Return the [X, Y] coordinate for the center point of the cell that contains the specified text.  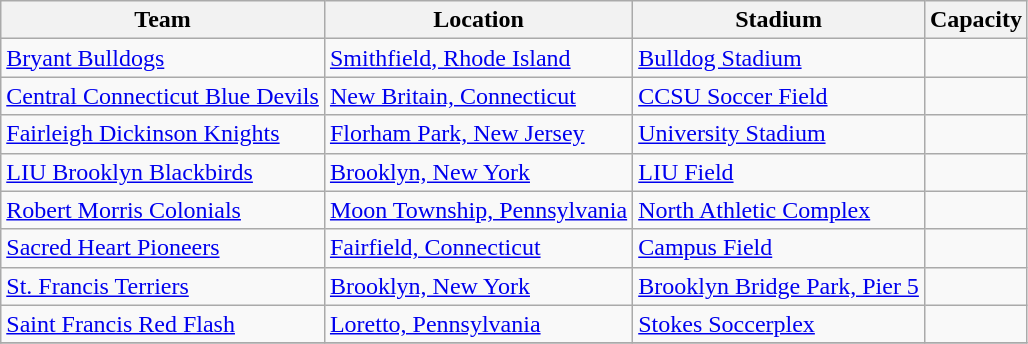
Team [163, 20]
St. Francis Terriers [163, 286]
Central Connecticut Blue Devils [163, 96]
North Athletic Complex [779, 210]
New Britain, Connecticut [478, 96]
Smithfield, Rhode Island [478, 58]
Fairfield, Connecticut [478, 248]
Stokes Soccerplex [779, 324]
Loretto, Pennsylvania [478, 324]
Florham Park, New Jersey [478, 134]
Saint Francis Red Flash [163, 324]
Campus Field [779, 248]
Sacred Heart Pioneers [163, 248]
Capacity [976, 20]
Robert Morris Colonials [163, 210]
Bryant Bulldogs [163, 58]
University Stadium [779, 134]
LIU Brooklyn Blackbirds [163, 172]
Location [478, 20]
Stadium [779, 20]
Brooklyn Bridge Park, Pier 5 [779, 286]
Moon Township, Pennsylvania [478, 210]
Bulldog Stadium [779, 58]
LIU Field [779, 172]
CCSU Soccer Field [779, 96]
Fairleigh Dickinson Knights [163, 134]
